Find where the given text appears and provide that cell's center as [X, Y] coordinate. 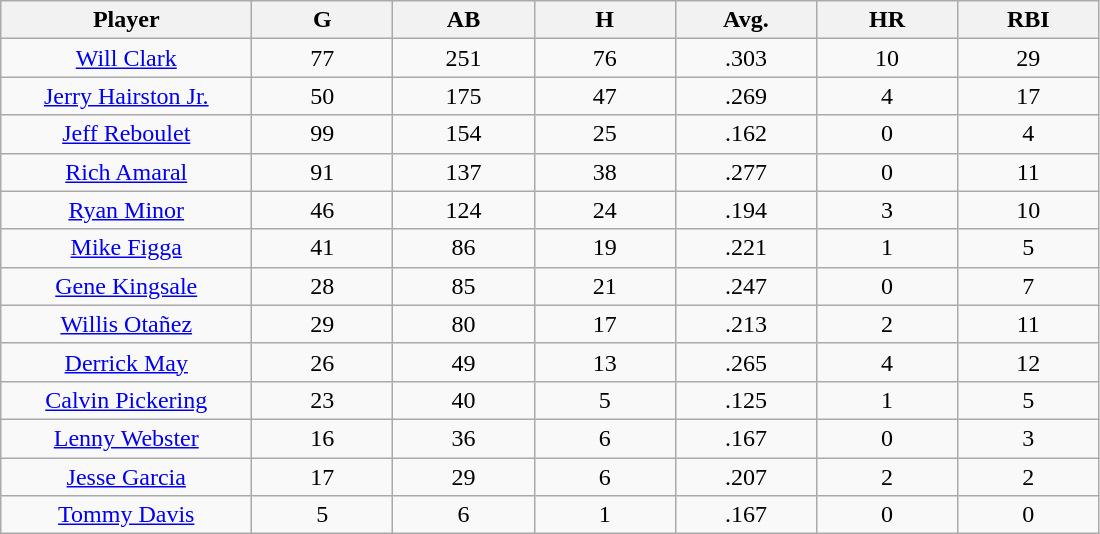
28 [322, 286]
40 [464, 400]
124 [464, 210]
Derrick May [126, 362]
76 [604, 58]
49 [464, 362]
154 [464, 134]
Avg. [746, 20]
Rich Amaral [126, 172]
137 [464, 172]
80 [464, 324]
.207 [746, 477]
12 [1028, 362]
23 [322, 400]
19 [604, 248]
H [604, 20]
41 [322, 248]
.269 [746, 96]
.221 [746, 248]
Jerry Hairston Jr. [126, 96]
.303 [746, 58]
AB [464, 20]
.125 [746, 400]
.277 [746, 172]
175 [464, 96]
38 [604, 172]
91 [322, 172]
25 [604, 134]
.213 [746, 324]
16 [322, 438]
.247 [746, 286]
RBI [1028, 20]
36 [464, 438]
Gene Kingsale [126, 286]
Ryan Minor [126, 210]
Tommy Davis [126, 515]
.265 [746, 362]
24 [604, 210]
7 [1028, 286]
86 [464, 248]
50 [322, 96]
Calvin Pickering [126, 400]
Jeff Reboulet [126, 134]
Willis Otañez [126, 324]
47 [604, 96]
Player [126, 20]
26 [322, 362]
251 [464, 58]
Will Clark [126, 58]
46 [322, 210]
G [322, 20]
77 [322, 58]
.162 [746, 134]
Mike Figga [126, 248]
99 [322, 134]
.194 [746, 210]
HR [886, 20]
Lenny Webster [126, 438]
Jesse Garcia [126, 477]
21 [604, 286]
13 [604, 362]
85 [464, 286]
